Find where the given text appears and provide that cell's center as (x, y) coordinate. 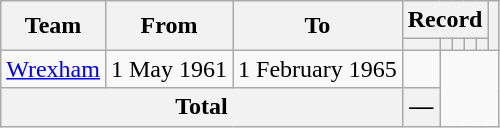
Total (202, 107)
Wrexham (54, 69)
1 May 1961 (168, 69)
Team (54, 26)
Record (445, 20)
1 February 1965 (318, 69)
— (421, 107)
From (168, 26)
To (318, 26)
